Capture the cell that displays the provided text and extract its [X, Y] central coordinate. 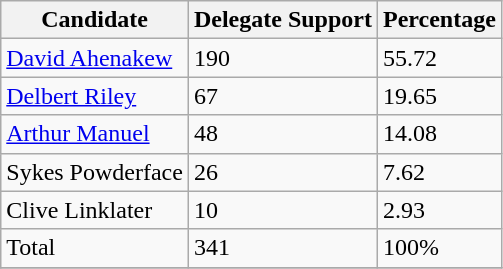
10 [282, 210]
67 [282, 96]
Sykes Powderface [95, 172]
Percentage [439, 20]
48 [282, 134]
Delbert Riley [95, 96]
100% [439, 248]
19.65 [439, 96]
26 [282, 172]
14.08 [439, 134]
David Ahenakew [95, 58]
Clive Linklater [95, 210]
Delegate Support [282, 20]
55.72 [439, 58]
2.93 [439, 210]
Arthur Manuel [95, 134]
Candidate [95, 20]
Total [95, 248]
7.62 [439, 172]
190 [282, 58]
341 [282, 248]
